Find where the given text appears and provide that cell's center as [X, Y] coordinate. 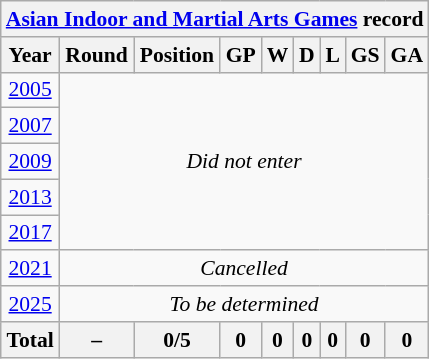
2009 [30, 162]
Year [30, 55]
Total [30, 340]
2005 [30, 90]
D [307, 55]
2025 [30, 304]
2021 [30, 269]
Asian Indoor and Martial Arts Games record [215, 19]
Position [178, 55]
0/5 [178, 340]
W [277, 55]
GS [365, 55]
Did not enter [244, 161]
– [96, 340]
2007 [30, 126]
2017 [30, 233]
To be determined [244, 304]
Round [96, 55]
L [332, 55]
Cancelled [244, 269]
2013 [30, 197]
GA [407, 55]
GP [240, 55]
